Provide the [X, Y] coordinate of the cell's center where the given text is located.  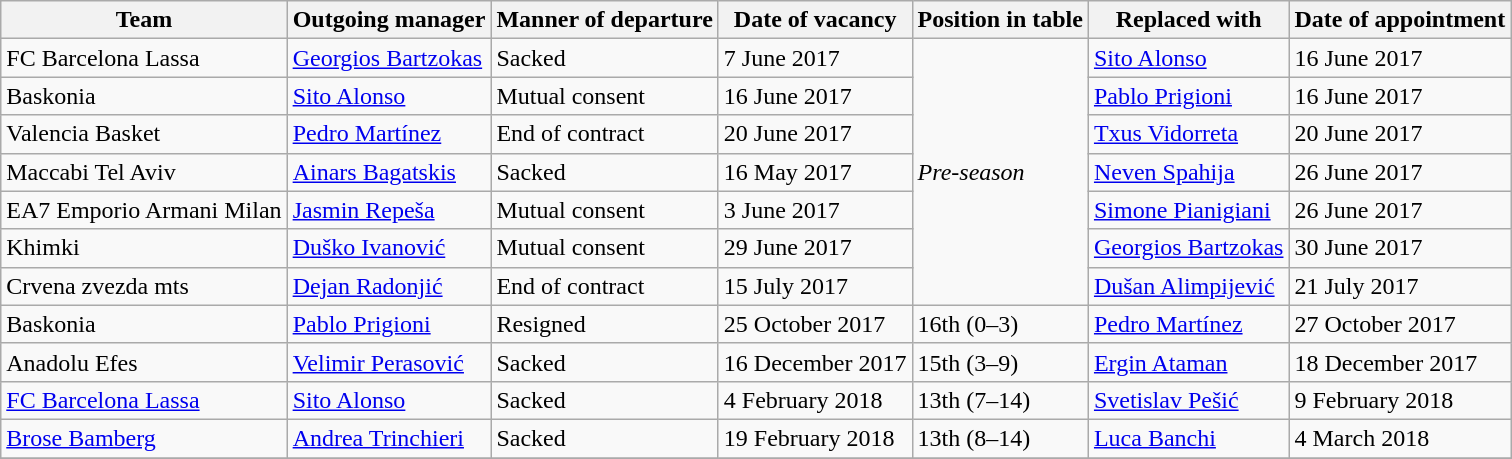
Resigned [604, 324]
Date of vacancy [815, 20]
Dejan Radonjić [389, 286]
Ainars Bagatskis [389, 172]
18 December 2017 [1400, 362]
Pre-season [1000, 172]
Svetislav Pešić [1188, 400]
21 July 2017 [1400, 286]
30 June 2017 [1400, 248]
16 December 2017 [815, 362]
Dušan Alimpijević [1188, 286]
Duško Ivanović [389, 248]
Velimir Perasović [389, 362]
29 June 2017 [815, 248]
Luca Banchi [1188, 438]
15th (3–9) [1000, 362]
Anadolu Efes [144, 362]
Khimki [144, 248]
Brose Bamberg [144, 438]
Manner of departure [604, 20]
EA7 Emporio Armani Milan [144, 210]
Replaced with [1188, 20]
13th (8–14) [1000, 438]
Andrea Trinchieri [389, 438]
3 June 2017 [815, 210]
16 May 2017 [815, 172]
Neven Spahija [1188, 172]
25 October 2017 [815, 324]
15 July 2017 [815, 286]
Maccabi Tel Aviv [144, 172]
4 March 2018 [1400, 438]
Crvena zvezda mts [144, 286]
Date of appointment [1400, 20]
Team [144, 20]
4 February 2018 [815, 400]
Valencia Basket [144, 134]
Position in table [1000, 20]
Simone Pianigiani [1188, 210]
Jasmin Repeša [389, 210]
16th (0–3) [1000, 324]
Txus Vidorreta [1188, 134]
13th (7–14) [1000, 400]
Ergin Ataman [1188, 362]
9 February 2018 [1400, 400]
7 June 2017 [815, 58]
Outgoing manager [389, 20]
19 February 2018 [815, 438]
27 October 2017 [1400, 324]
